Output the (x, y) coordinate of the center of the cell containing the given text.  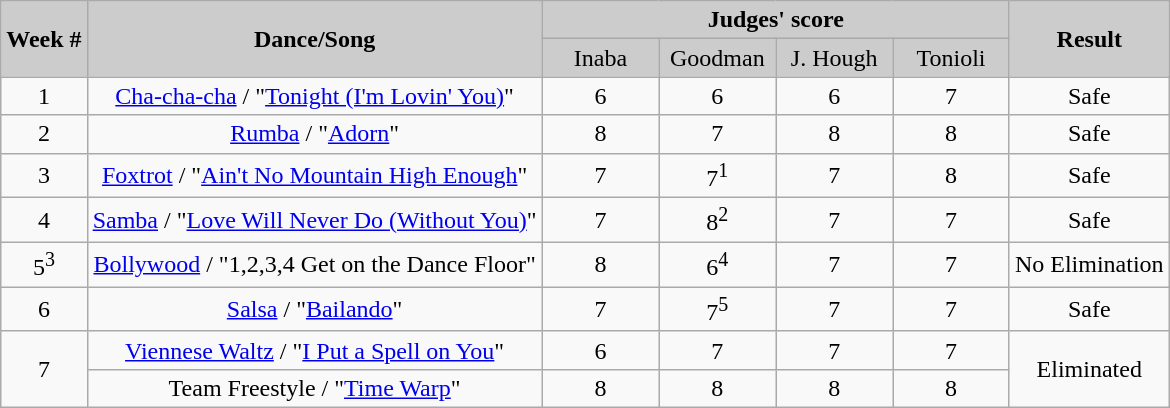
No Elimination (1089, 264)
1 (44, 96)
Week # (44, 39)
64 (718, 264)
Goodman (718, 58)
Rumba / "Adorn" (314, 134)
2 (44, 134)
Tonioli (952, 58)
75 (718, 310)
Samba / "Love Will Never Do (Without You)" (314, 220)
Team Freestyle / "Time Warp" (314, 388)
Judges' score (776, 20)
Salsa / "Bailando" (314, 310)
Inaba (600, 58)
Dance/Song (314, 39)
Cha-cha-cha / "Tonight (I'm Lovin' You)" (314, 96)
3 (44, 176)
53 (44, 264)
71 (718, 176)
82 (718, 220)
Eliminated (1089, 369)
4 (44, 220)
Bollywood / "1,2,3,4 Get on the Dance Floor" (314, 264)
Foxtrot / "Ain't No Mountain High Enough" (314, 176)
Viennese Waltz / "I Put a Spell on You" (314, 350)
J. Hough (834, 58)
Result (1089, 39)
